Capture the cell that displays the provided text and extract its [X, Y] central coordinate. 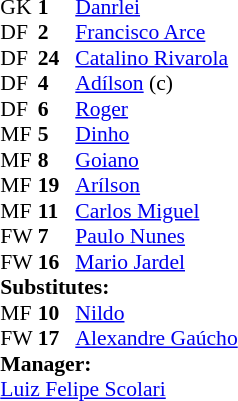
Goiano [156, 160]
Carlos Miguel [156, 211]
Manager: [118, 364]
24 [57, 58]
Mario Jardel [156, 262]
Adílson (c) [156, 83]
5 [57, 135]
6 [57, 109]
7 [57, 237]
Paulo Nunes [156, 237]
16 [57, 262]
Dinho [156, 135]
2 [57, 33]
Francisco Arce [156, 33]
17 [57, 339]
Roger [156, 109]
8 [57, 160]
10 [57, 313]
Alexandre Gaúcho [156, 339]
19 [57, 185]
Arílson [156, 185]
Nildo [156, 313]
Catalino Rivarola [156, 58]
4 [57, 83]
11 [57, 211]
Substitutes: [118, 287]
